Extract the (X, Y) coordinate from the center of the cell holding the provided text.  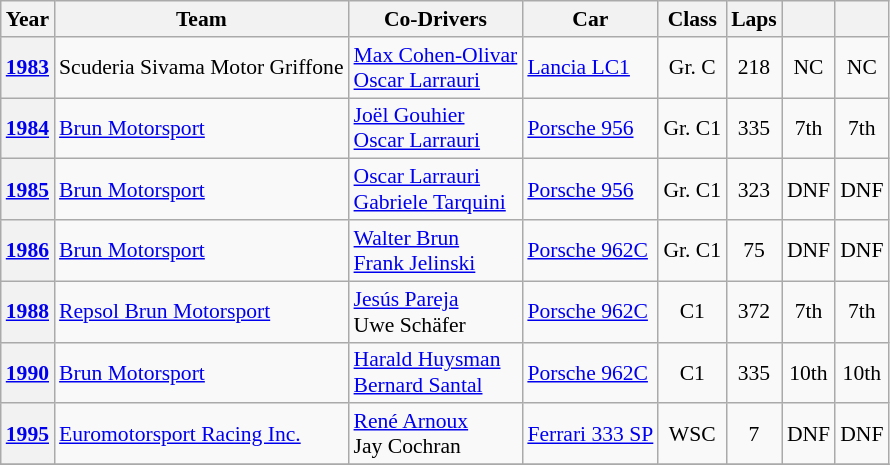
1983 (28, 68)
1995 (28, 434)
Repsol Brun Motorsport (201, 312)
Ferrari 333 SP (590, 434)
Year (28, 19)
Max Cohen-Olivar Oscar Larrauri (436, 68)
1990 (28, 372)
Joël Gouhier Oscar Larrauri (436, 128)
1985 (28, 190)
372 (754, 312)
Laps (754, 19)
75 (754, 250)
Euromotorsport Racing Inc. (201, 434)
Car (590, 19)
Walter Brun Frank Jelinski (436, 250)
Team (201, 19)
Co-Drivers (436, 19)
René Arnoux Jay Cochran (436, 434)
Jesús Pareja Uwe Schäfer (436, 312)
1984 (28, 128)
Class (692, 19)
Oscar Larrauri Gabriele Tarquini (436, 190)
1988 (28, 312)
7 (754, 434)
1986 (28, 250)
323 (754, 190)
Scuderia Sivama Motor Griffone (201, 68)
Harald Huysman Bernard Santal (436, 372)
WSC (692, 434)
218 (754, 68)
Lancia LC1 (590, 68)
Gr. C (692, 68)
